Locate the cell with the specified text and output its (x, y) center coordinate. 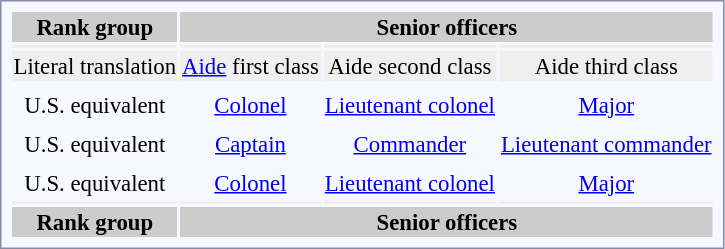
Captain (251, 144)
Aide first class (251, 66)
Aide third class (606, 66)
Aide second class (410, 66)
Lieutenant commander (606, 144)
Literal translation (95, 66)
Commander (410, 144)
